Detect which cell encompasses the target text, then output its [x, y] center coordinate. 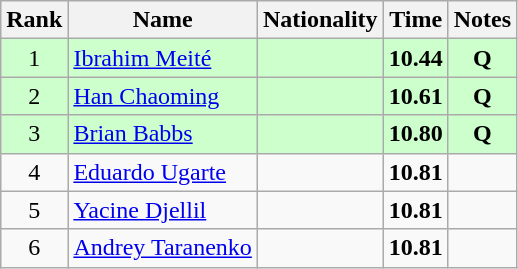
3 [34, 134]
Yacine Djellil [163, 210]
Name [163, 20]
Nationality [320, 20]
6 [34, 248]
10.44 [416, 58]
10.61 [416, 96]
Notes [482, 20]
5 [34, 210]
Han Chaoming [163, 96]
Andrey Taranenko [163, 248]
Rank [34, 20]
10.80 [416, 134]
Eduardo Ugarte [163, 172]
2 [34, 96]
Ibrahim Meité [163, 58]
4 [34, 172]
Time [416, 20]
Brian Babbs [163, 134]
1 [34, 58]
